Scan for the cell matching the given text and deliver its [x, y] coordinate at center. 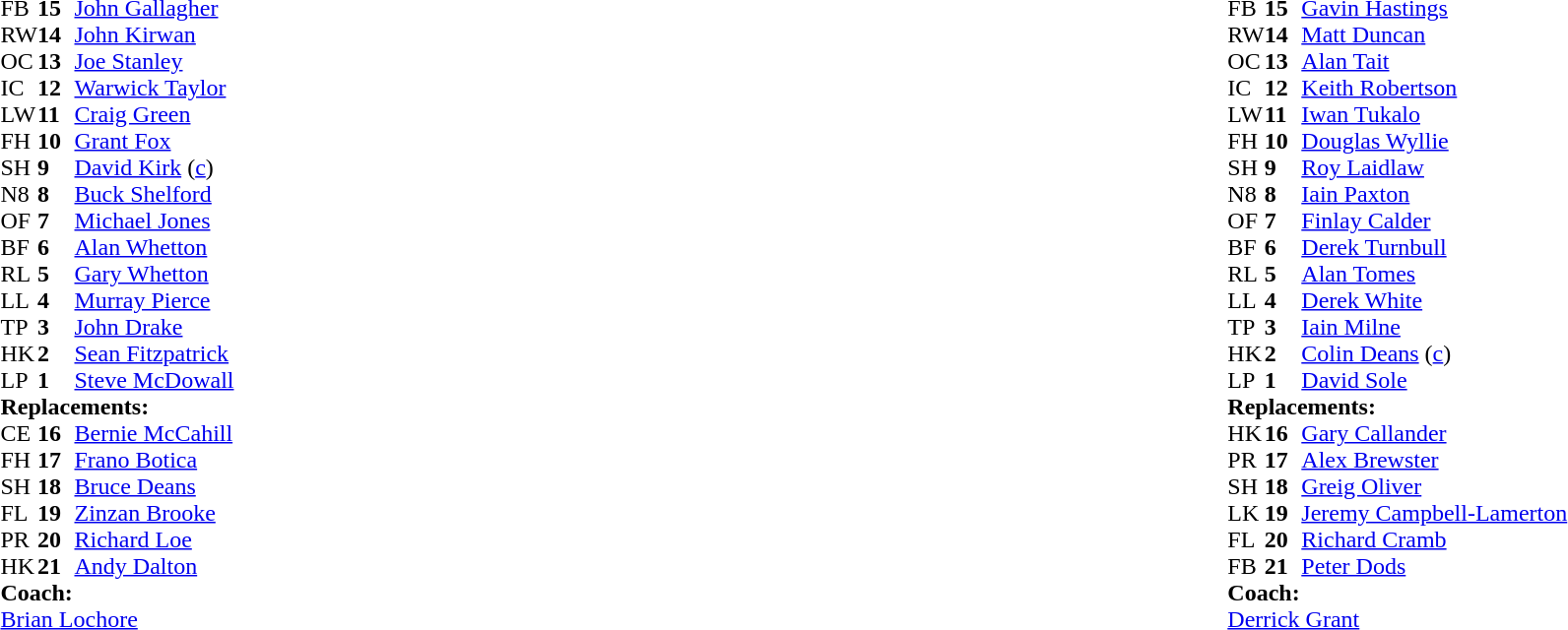
Joe Stanley [155, 61]
Keith Robertson [1434, 89]
Murray Pierce [155, 301]
Grant Fox [155, 142]
Iain Milne [1434, 327]
John Kirwan [155, 35]
Peter Dods [1434, 567]
David Sole [1434, 380]
John Drake [155, 327]
CE [19, 433]
Finlay Calder [1434, 220]
Craig Green [155, 114]
Colin Deans (c) [1434, 354]
LK [1246, 514]
Greig Oliver [1434, 486]
Alan Tait [1434, 61]
Jeremy Campbell-Lamerton [1434, 514]
Sean Fitzpatrick [155, 354]
Alan Tomes [1434, 274]
Steve McDowall [155, 380]
Alan Whetton [155, 248]
Iwan Tukalo [1434, 114]
Andy Dalton [155, 567]
Buck Shelford [155, 195]
Michael Jones [155, 220]
Bruce Deans [155, 486]
Frano Botica [155, 461]
David Kirk (c) [155, 167]
Zinzan Brooke [155, 514]
Matt Duncan [1434, 35]
Alex Brewster [1434, 461]
Richard Loe [155, 539]
Iain Paxton [1434, 195]
Derek White [1434, 301]
Richard Cramb [1434, 539]
Roy Laidlaw [1434, 167]
Gary Whetton [155, 274]
Derek Turnbull [1434, 248]
Douglas Wyllie [1434, 142]
Bernie McCahill [155, 433]
Warwick Taylor [155, 89]
Gary Callander [1434, 433]
FB [1246, 567]
